For the text-containing cell, return its midpoint in [x, y] coordinate format. 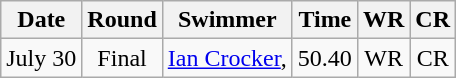
Ian Crocker, [227, 58]
50.40 [324, 58]
Date [42, 20]
July 30 [42, 58]
Swimmer [227, 20]
Round [122, 20]
Time [324, 20]
Final [122, 58]
